Identify which cell holds the provided text, then report its [X, Y] central coordinate. 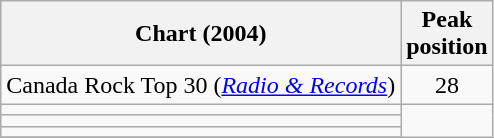
Peakposition [447, 34]
Canada Rock Top 30 (Radio & Records) [201, 85]
28 [447, 85]
Chart (2004) [201, 34]
